For the text-containing cell, return its midpoint in [x, y] coordinate format. 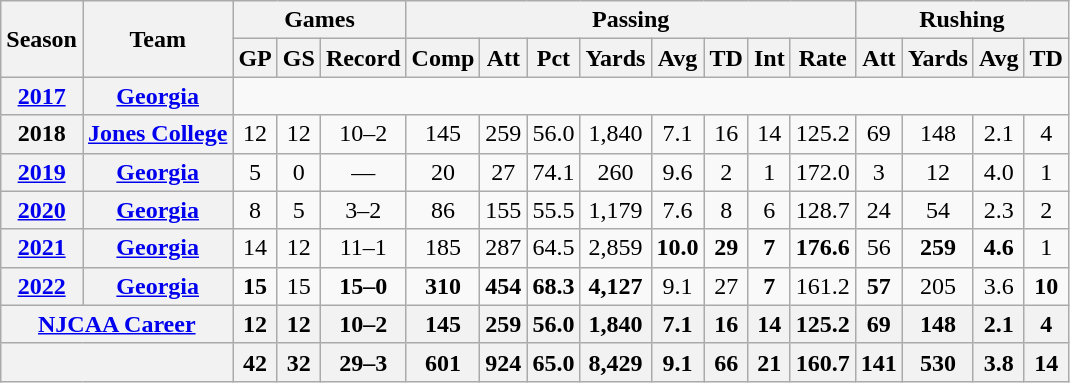
15–0 [363, 286]
4,127 [616, 286]
GS [298, 58]
54 [938, 210]
20 [443, 172]
2.3 [998, 210]
4.6 [998, 248]
260 [616, 172]
29–3 [363, 362]
2022 [42, 286]
7.6 [678, 210]
57 [878, 286]
4.0 [998, 172]
3.6 [998, 286]
155 [504, 210]
Rate [822, 58]
9.6 [678, 172]
Comp [443, 58]
141 [878, 362]
Int [769, 58]
454 [504, 286]
172.0 [822, 172]
Jones College [157, 134]
3 [878, 172]
601 [443, 362]
55.5 [554, 210]
2021 [42, 248]
10 [1046, 286]
NJCAA Career [117, 324]
68.3 [554, 286]
Passing [630, 20]
Team [157, 39]
Season [42, 39]
530 [938, 362]
0 [298, 172]
65.0 [554, 362]
Pct [554, 58]
56 [878, 248]
2018 [42, 134]
2020 [42, 210]
287 [504, 248]
86 [443, 210]
924 [504, 362]
24 [878, 210]
Rushing [962, 20]
8,429 [616, 362]
GP [255, 58]
32 [298, 362]
74.1 [554, 172]
2,859 [616, 248]
185 [443, 248]
1,179 [616, 210]
6 [769, 210]
11–1 [363, 248]
205 [938, 286]
— [363, 172]
2017 [42, 96]
310 [443, 286]
128.7 [822, 210]
3–2 [363, 210]
21 [769, 362]
29 [726, 248]
161.2 [822, 286]
64.5 [554, 248]
Record [363, 58]
10.0 [678, 248]
42 [255, 362]
Games [320, 20]
66 [726, 362]
3.8 [998, 362]
160.7 [822, 362]
2019 [42, 172]
176.6 [822, 248]
